From the cell containing the given text, extract its center point as (x, y) coordinate. 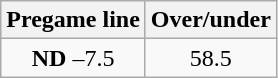
58.5 (210, 58)
Pregame line (74, 20)
ND –7.5 (74, 58)
Over/under (210, 20)
